Scan for the cell matching the given text and deliver its (x, y) coordinate at center. 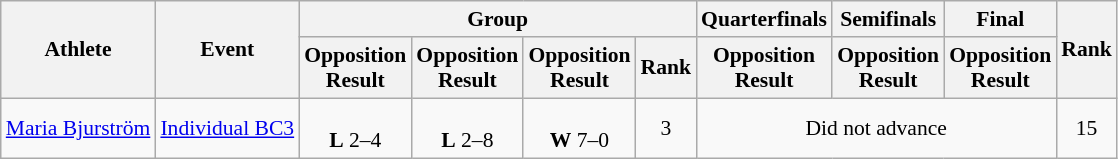
L 2–8 (467, 128)
Did not advance (876, 128)
Maria Bjurström (78, 128)
15 (1086, 128)
L 2–4 (355, 128)
Final (1000, 19)
Quarterfinals (764, 19)
Semifinals (888, 19)
Athlete (78, 50)
Event (227, 50)
3 (666, 128)
Group (498, 19)
Individual BC3 (227, 128)
W 7–0 (579, 128)
